Determine the (x, y) coordinate at the center of the cell enclosing the given text.  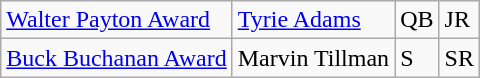
Marvin Tillman (313, 58)
SR (459, 58)
JR (459, 20)
Tyrie Adams (313, 20)
Buck Buchanan Award (116, 58)
QB (417, 20)
S (417, 58)
Walter Payton Award (116, 20)
